Locate the cell with the specified text and output its [x, y] center coordinate. 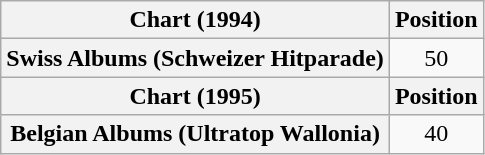
50 [436, 58]
Belgian Albums (Ultratop Wallonia) [196, 134]
Chart (1994) [196, 20]
40 [436, 134]
Chart (1995) [196, 96]
Swiss Albums (Schweizer Hitparade) [196, 58]
